Search for the cell housing the specified text and yield its (x, y) center coordinate. 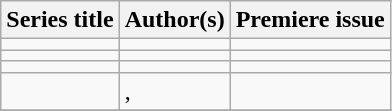
, (174, 91)
Series title (60, 20)
Author(s) (174, 20)
Premiere issue (310, 20)
